Scan for the cell matching the given text and deliver its (x, y) coordinate at center. 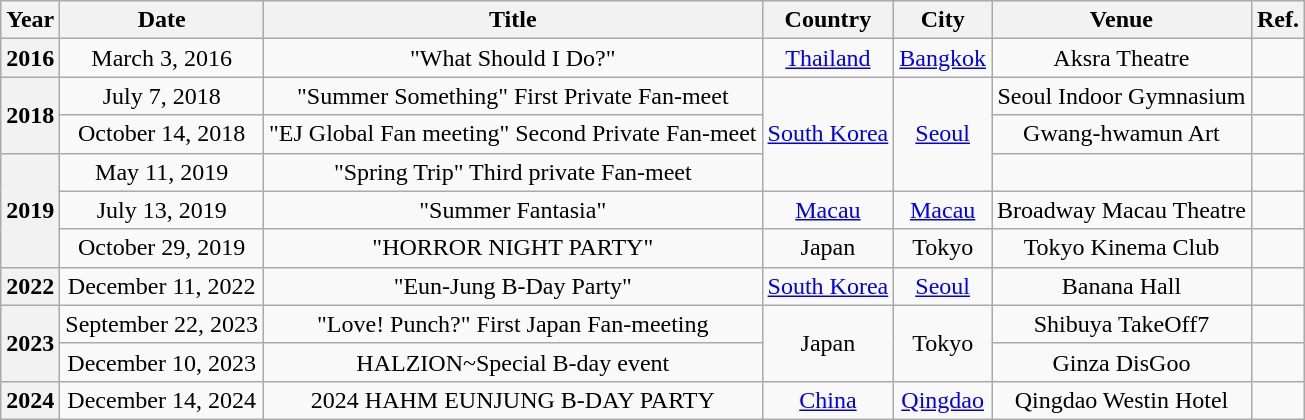
"Summer Something" First Private Fan-meet (514, 96)
2022 (30, 286)
Qingdao (943, 400)
September 22, 2023 (162, 324)
Qingdao Westin Hotel (1122, 400)
July 7, 2018 (162, 96)
"What Should I Do?" (514, 58)
Tokyo Kinema Club (1122, 248)
Date (162, 20)
Venue (1122, 20)
"EJ Global Fan meeting" Second Private Fan-meet (514, 134)
"Spring Trip" Third private Fan-meet (514, 172)
2016 (30, 58)
City (943, 20)
October 14, 2018 (162, 134)
2024 HAHM EUNJUNG B-DAY PARTY (514, 400)
Ref. (1278, 20)
Title (514, 20)
Shibuya TakeOff7 (1122, 324)
Seoul Indoor Gymnasium (1122, 96)
Ginza DisGoo (1122, 362)
December 14, 2024 (162, 400)
July 13, 2019 (162, 210)
Banana Hall (1122, 286)
HALZION~Special B-day event (514, 362)
May 11, 2019 (162, 172)
Broadway Macau Theatre (1122, 210)
2023 (30, 343)
October 29, 2019 (162, 248)
Thailand (828, 58)
December 10, 2023 (162, 362)
"HORROR NIGHT PARTY" (514, 248)
2019 (30, 210)
"Eun-Jung B-Day Party" (514, 286)
"Summer Fantasia" (514, 210)
Aksra Theatre (1122, 58)
December 11, 2022 (162, 286)
March 3, 2016 (162, 58)
2018 (30, 115)
Bangkok (943, 58)
2024 (30, 400)
China (828, 400)
"Love! Punch?" First Japan Fan-meeting (514, 324)
Gwang-hwamun Art (1122, 134)
Year (30, 20)
Country (828, 20)
